Return (X, Y) of the center of cell containing provided text 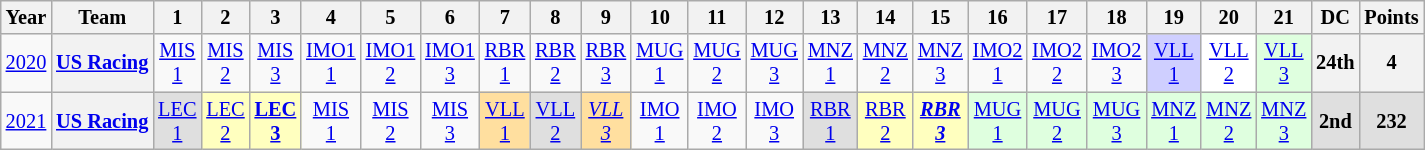
232 (1391, 121)
2 (225, 17)
6 (450, 17)
8 (555, 17)
11 (716, 17)
16 (998, 17)
9 (606, 17)
21 (1284, 17)
IMO1 (660, 121)
5 (391, 17)
20 (1228, 17)
7 (505, 17)
DC (1335, 17)
IMO13 (450, 63)
LEC3 (276, 121)
LEC1 (177, 121)
IMO23 (1117, 63)
18 (1117, 17)
10 (660, 17)
3 (276, 17)
1 (177, 17)
12 (774, 17)
LEC2 (225, 121)
IMO21 (998, 63)
2021 (26, 121)
Year (26, 17)
2nd (1335, 121)
19 (1174, 17)
Points (1391, 17)
24th (1335, 63)
15 (940, 17)
IMO3 (774, 121)
13 (830, 17)
14 (886, 17)
IMO22 (1057, 63)
IMO2 (716, 121)
17 (1057, 17)
Team (102, 17)
IMO11 (331, 63)
2020 (26, 63)
IMO12 (391, 63)
